Return [x, y] of the center of cell containing provided text 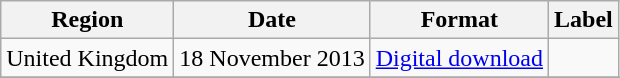
Format [459, 20]
Region [88, 20]
United Kingdom [88, 58]
Date [272, 20]
Label [584, 20]
Digital download [459, 58]
18 November 2013 [272, 58]
